Locate the cell with the specified text and output its [X, Y] center coordinate. 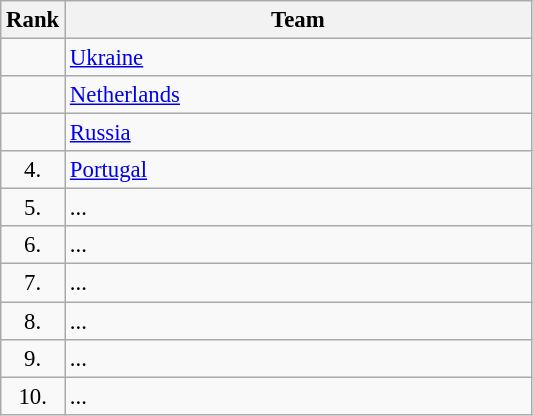
7. [33, 283]
10. [33, 396]
Team [298, 20]
8. [33, 321]
Netherlands [298, 95]
4. [33, 170]
Rank [33, 20]
9. [33, 358]
6. [33, 245]
5. [33, 208]
Portugal [298, 170]
Russia [298, 133]
Ukraine [298, 58]
